Locate the cell with the specified text and output its (X, Y) center coordinate. 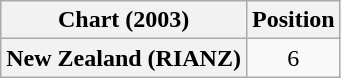
New Zealand (RIANZ) (124, 58)
Chart (2003) (124, 20)
Position (293, 20)
6 (293, 58)
